Provide the (x, y) coordinate of the cell's center where the given text is located.  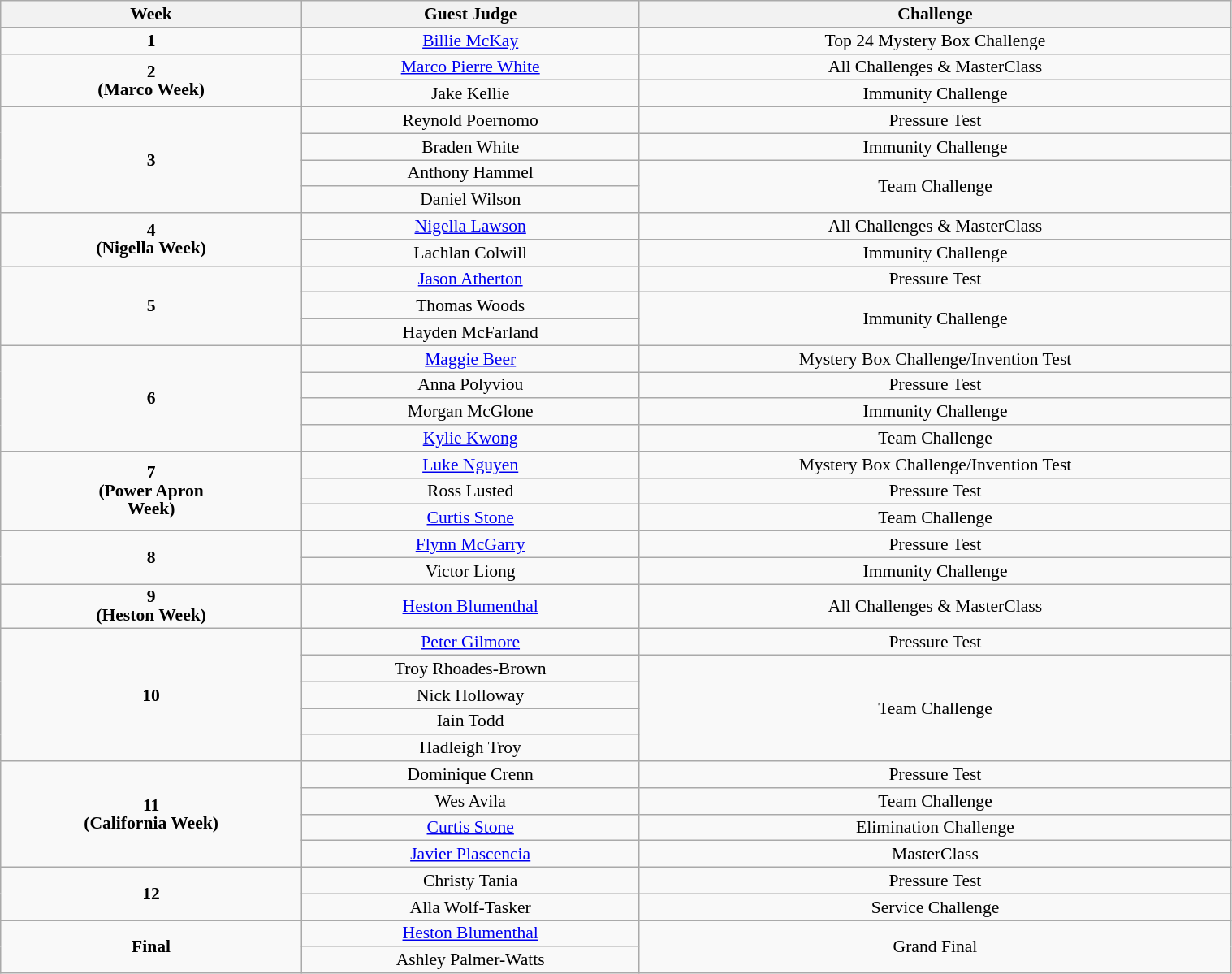
Marco Pierre White (469, 67)
Alla Wolf-Tasker (469, 907)
4(Nigella Week) (151, 239)
11(California Week) (151, 814)
10 (151, 695)
Christy Tania (469, 881)
7(Power Apron Week) (151, 491)
1 (151, 41)
Hadleigh Troy (469, 749)
Grand Final (936, 947)
3 (151, 160)
Kylie Kwong (469, 439)
Maggie Beer (469, 359)
Flynn McGarry (469, 544)
MasterClass (936, 855)
Challenge (936, 15)
Victor Liong (469, 570)
Lachlan Colwill (469, 253)
Peter Gilmore (469, 642)
Luke Nguyen (469, 465)
12 (151, 894)
Nick Holloway (469, 695)
2(Marco Week) (151, 80)
Dominique Crenn (469, 775)
Service Challenge (936, 907)
Ross Lusted (469, 491)
Jason Atherton (469, 279)
Javier Plascencia (469, 855)
Top 24 Mystery Box Challenge (936, 41)
Reynold Poernomo (469, 120)
Jake Kellie (469, 94)
Anthony Hammel (469, 174)
Daniel Wilson (469, 200)
Morgan McGlone (469, 413)
Iain Todd (469, 721)
Nigella Lawson (469, 226)
Braden White (469, 146)
Week (151, 15)
Troy Rhoades-Brown (469, 669)
Final (151, 947)
8 (151, 557)
Wes Avila (469, 801)
Elimination Challenge (936, 827)
Billie McKay (469, 41)
Ashley Palmer-Watts (469, 960)
6 (151, 398)
9(Heston Week) (151, 606)
5 (151, 305)
Hayden McFarland (469, 333)
Anna Polyviou (469, 385)
Guest Judge (469, 15)
Thomas Woods (469, 305)
